Return the [X, Y] coordinate for the center point of the cell that contains the specified text.  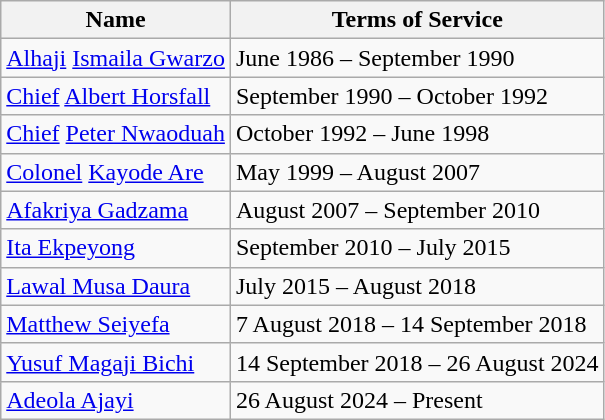
Yusuf Magaji Bichi [116, 362]
Adeola Ajayi [116, 400]
Afakriya Gadzama [116, 210]
July 2015 – August 2018 [417, 286]
Lawal Musa Daura [116, 286]
Matthew Seiyefa [116, 324]
May 1999 – August 2007 [417, 172]
August 2007 – September 2010 [417, 210]
Ita Ekpeyong [116, 248]
October 1992 – June 1998 [417, 134]
14 September 2018 – 26 August 2024 [417, 362]
Colonel Kayode Are [116, 172]
7 August 2018 – 14 September 2018 [417, 324]
September 1990 – October 1992 [417, 96]
June 1986 – September 1990 [417, 58]
Alhaji Ismaila Gwarzo [116, 58]
Chief Peter Nwaoduah [116, 134]
Terms of Service [417, 20]
Name [116, 20]
Chief Albert Horsfall [116, 96]
September 2010 – July 2015 [417, 248]
26 August 2024 – Present [417, 400]
